Extract the (x, y) coordinate from the center of the cell holding the provided text.  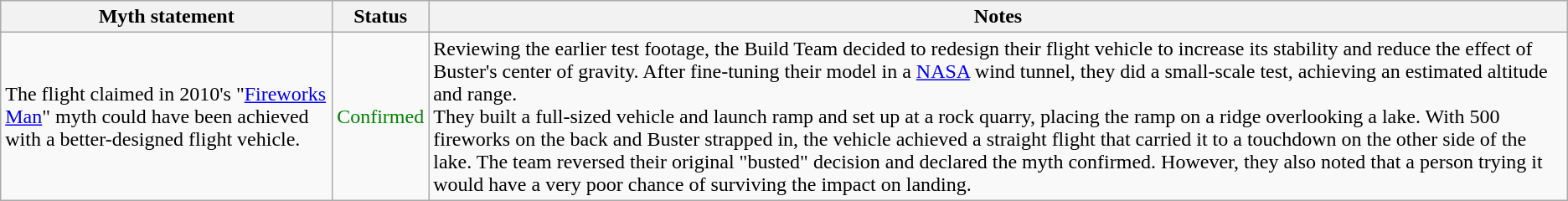
Confirmed (380, 116)
Status (380, 17)
Notes (998, 17)
The flight claimed in 2010's "Fireworks Man" myth could have been achieved with a better-designed flight vehicle. (167, 116)
Myth statement (167, 17)
